From the cell containing the given text, extract its center point as (X, Y) coordinate. 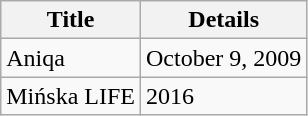
Details (223, 20)
October 9, 2009 (223, 58)
2016 (223, 96)
Title (71, 20)
Aniqa (71, 58)
Mińska LIFE (71, 96)
